Search for the cell housing the specified text and yield its (X, Y) center coordinate. 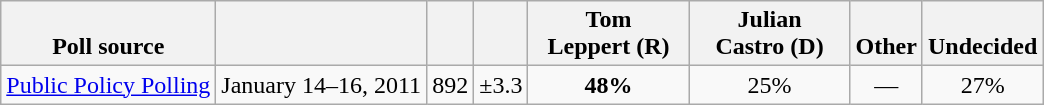
25% (770, 85)
January 14–16, 2011 (322, 85)
JulianCastro (D) (770, 34)
Public Policy Polling (108, 85)
TomLeppert (R) (608, 34)
27% (982, 85)
Poll source (108, 34)
±3.3 (501, 85)
48% (608, 85)
— (886, 85)
Undecided (982, 34)
892 (450, 85)
Other (886, 34)
